For the text-containing cell, return its midpoint in (x, y) coordinate format. 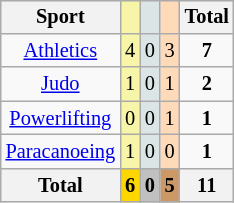
Athletics (61, 51)
7 (207, 51)
4 (130, 51)
Paracanoeing (61, 152)
Sport (61, 17)
5 (170, 185)
Judo (61, 84)
2 (207, 84)
Powerlifting (61, 118)
6 (130, 185)
11 (207, 185)
3 (170, 51)
